Search for the cell housing the specified text and yield its [X, Y] center coordinate. 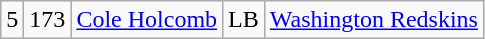
173 [48, 20]
5 [12, 20]
Cole Holcomb [147, 20]
LB [244, 20]
Washington Redskins [374, 20]
